Search for the cell housing the specified text and yield its (X, Y) center coordinate. 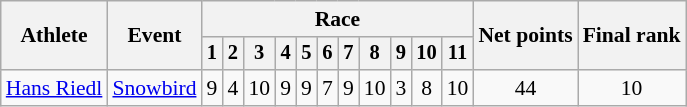
6 (328, 54)
2 (232, 54)
Snowbird (154, 88)
11 (458, 54)
Hans Riedl (54, 88)
44 (525, 88)
Event (154, 36)
5 (306, 54)
Athlete (54, 36)
Race (337, 19)
1 (212, 54)
Final rank (632, 36)
Net points (525, 36)
